Search for the cell housing the specified text and yield its [x, y] center coordinate. 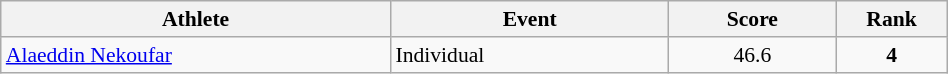
Athlete [196, 19]
Event [529, 19]
Score [752, 19]
46.6 [752, 55]
4 [892, 55]
Individual [529, 55]
Alaeddin Nekoufar [196, 55]
Rank [892, 19]
